For the text-containing cell, return its midpoint in (X, Y) coordinate format. 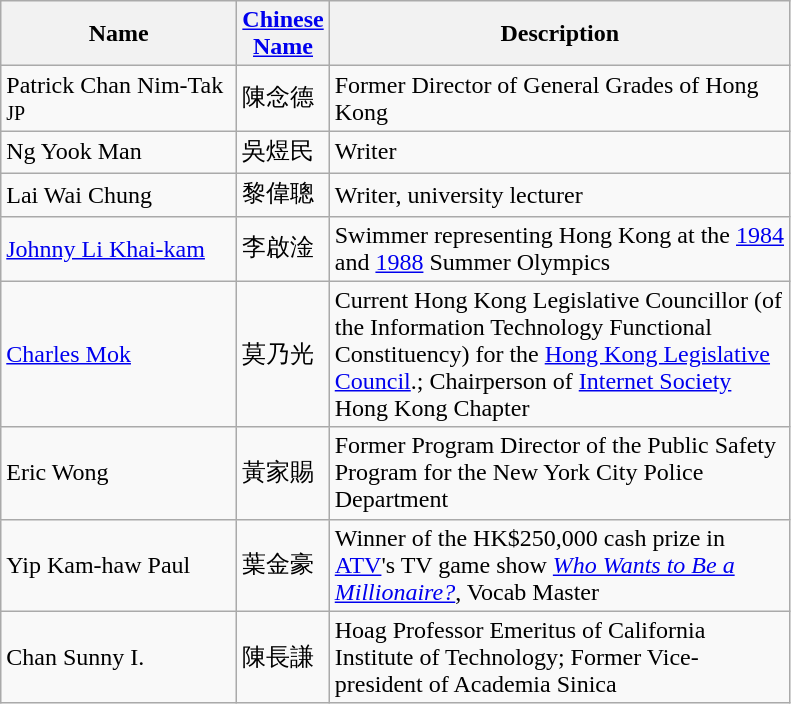
Eric Wong (119, 473)
Swimmer representing Hong Kong at the 1984 and 1988 Summer Olympics (560, 248)
陳念德 (283, 98)
黎偉聰 (283, 194)
Writer, university lecturer (560, 194)
Charles Mok (119, 354)
Patrick Chan Nim-Tak JP (119, 98)
陳長謙 (283, 657)
Description (560, 34)
Winner of the HK$250,000 cash prize in ATV's TV game show Who Wants to Be a Millionaire?, Vocab Master (560, 565)
Chan Sunny I. (119, 657)
Yip Kam-haw Paul (119, 565)
葉金豪 (283, 565)
Lai Wai Chung (119, 194)
Chinese Name (283, 34)
Ng Yook Man (119, 152)
Former Program Director of the Public Safety Program for the New York City Police Department (560, 473)
莫乃光 (283, 354)
Name (119, 34)
吳煜民 (283, 152)
李啟淦 (283, 248)
黃家賜 (283, 473)
Former Director of General Grades of Hong Kong (560, 98)
Writer (560, 152)
Johnny Li Khai-kam (119, 248)
Hoag Professor Emeritus of California Institute of Technology; Former Vice-president of Academia Sinica (560, 657)
